Detect which cell encompasses the target text, then output its (X, Y) center coordinate. 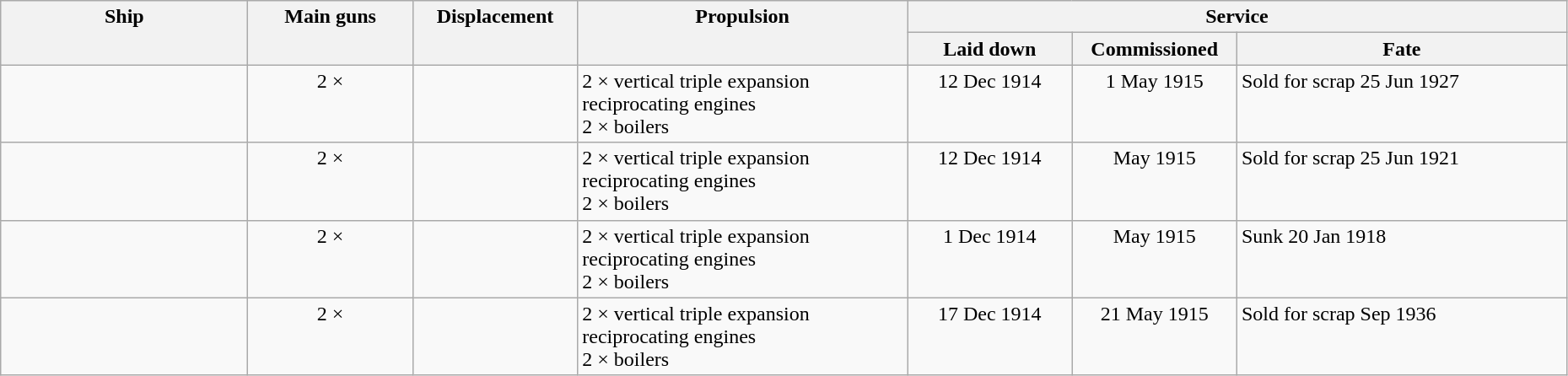
1 Dec 1914 (990, 259)
Commissioned (1154, 49)
Laid down (990, 49)
1 May 1915 (1154, 104)
Propulsion (742, 33)
Displacement (494, 33)
17 Dec 1914 (990, 336)
Ship (125, 33)
Sold for scrap 25 Jun 1921 (1402, 181)
Main guns (331, 33)
Sold for scrap Sep 1936 (1402, 336)
Service (1237, 17)
Fate (1402, 49)
Sold for scrap 25 Jun 1927 (1402, 104)
21 May 1915 (1154, 336)
Sunk 20 Jan 1918 (1402, 259)
